Return (x, y) of the center of cell containing provided text 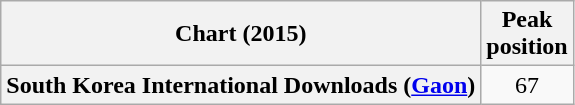
Chart (2015) (241, 34)
South Korea International Downloads (Gaon) (241, 85)
67 (527, 85)
Peakposition (527, 34)
